Find where the given text appears and provide that cell's center as [X, Y] coordinate. 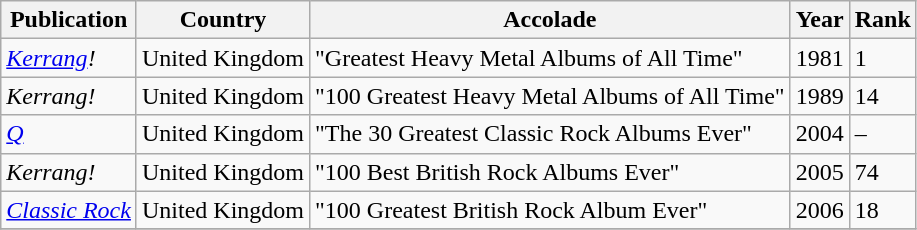
"Greatest Heavy Metal Albums of All Time" [550, 58]
18 [882, 210]
Year [820, 20]
"100 Greatest British Rock Album Ever" [550, 210]
Classic Rock [69, 210]
1989 [820, 96]
"100 Best British Rock Albums Ever" [550, 172]
2004 [820, 134]
74 [882, 172]
"The 30 Greatest Classic Rock Albums Ever" [550, 134]
1 [882, 58]
2005 [820, 172]
1981 [820, 58]
Publication [69, 20]
Accolade [550, 20]
Rank [882, 20]
Q [69, 134]
2006 [820, 210]
– [882, 134]
Country [222, 20]
14 [882, 96]
"100 Greatest Heavy Metal Albums of All Time" [550, 96]
